Capture the cell that displays the provided text and extract its [x, y] central coordinate. 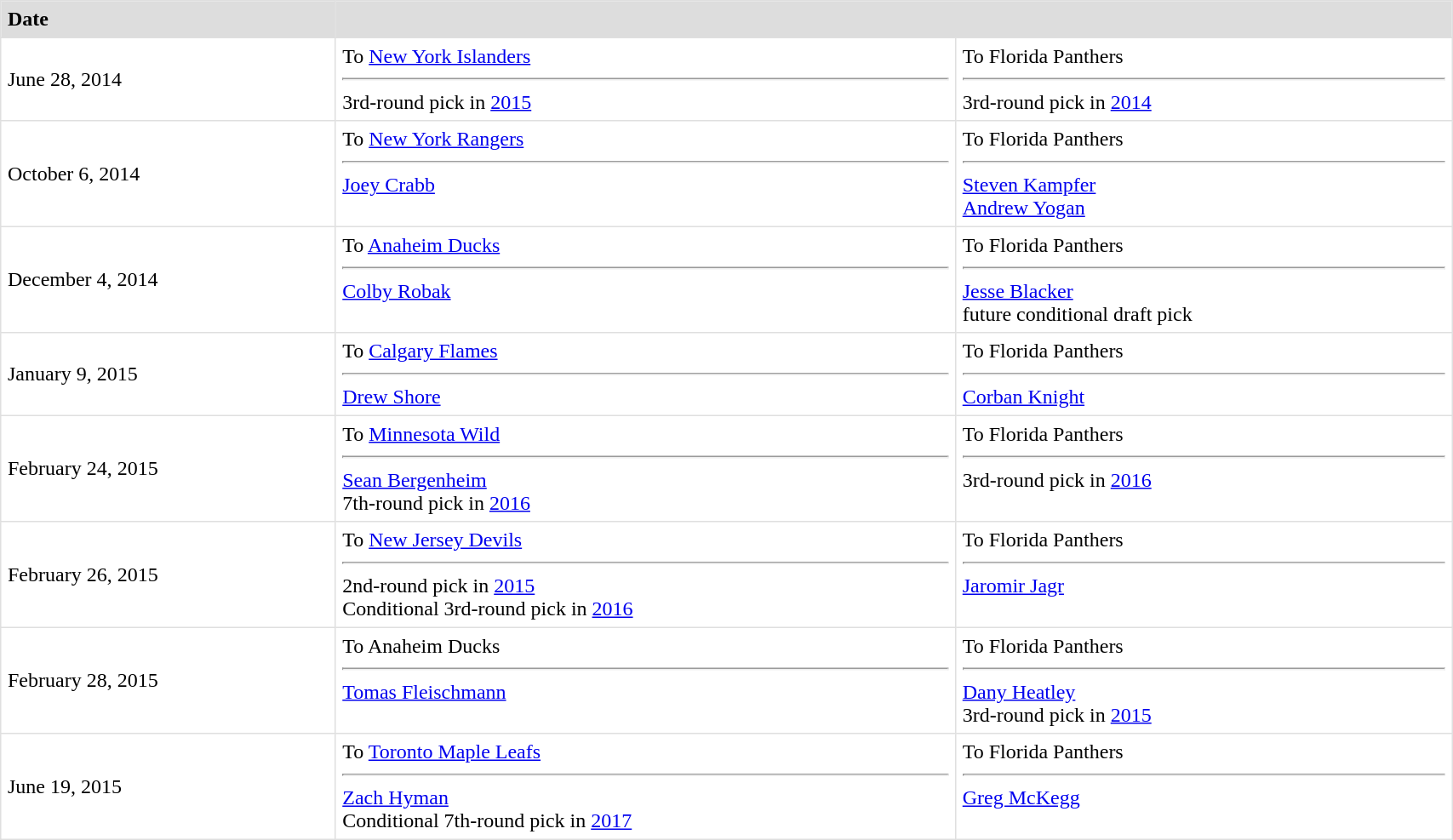
February 26, 2015 [169, 574]
To Anaheim DucksTomas Fleischmann [645, 680]
December 4, 2014 [169, 279]
To Florida Panthers 3rd-round pick in 2014 [1204, 79]
To Florida Panthers Dany Heatley3rd-round pick in 2015 [1204, 680]
To Minnesota WildSean Bergenheim7th-round pick in 2016 [645, 468]
To Florida Panthers Jesse Blackerfuture conditional draft pick [1204, 279]
To Florida PanthersGreg McKegg [1204, 786]
June 28, 2014 [169, 79]
January 9, 2015 [169, 374]
To Florida Panthers Steven KampferAndrew Yogan [1204, 174]
To Florida Panthers Jaromir Jagr [1204, 574]
February 28, 2015 [169, 680]
To Anaheim DucksColby Robak [645, 279]
To Calgary FlamesDrew Shore [645, 374]
October 6, 2014 [169, 174]
To Toronto Maple LeafsZach HymanConditional 7th-round pick in 2017 [645, 786]
To Florida Panthers Corban Knight [1204, 374]
To New York Islanders3rd-round pick in 2015 [645, 79]
Date [169, 20]
To New York RangersJoey Crabb [645, 174]
February 24, 2015 [169, 468]
To New Jersey Devils2nd-round pick in 2015Conditional 3rd-round pick in 2016 [645, 574]
June 19, 2015 [169, 786]
To Florida Panthers 3rd-round pick in 2016 [1204, 468]
